Detect which cell encompasses the target text, then output its (X, Y) center coordinate. 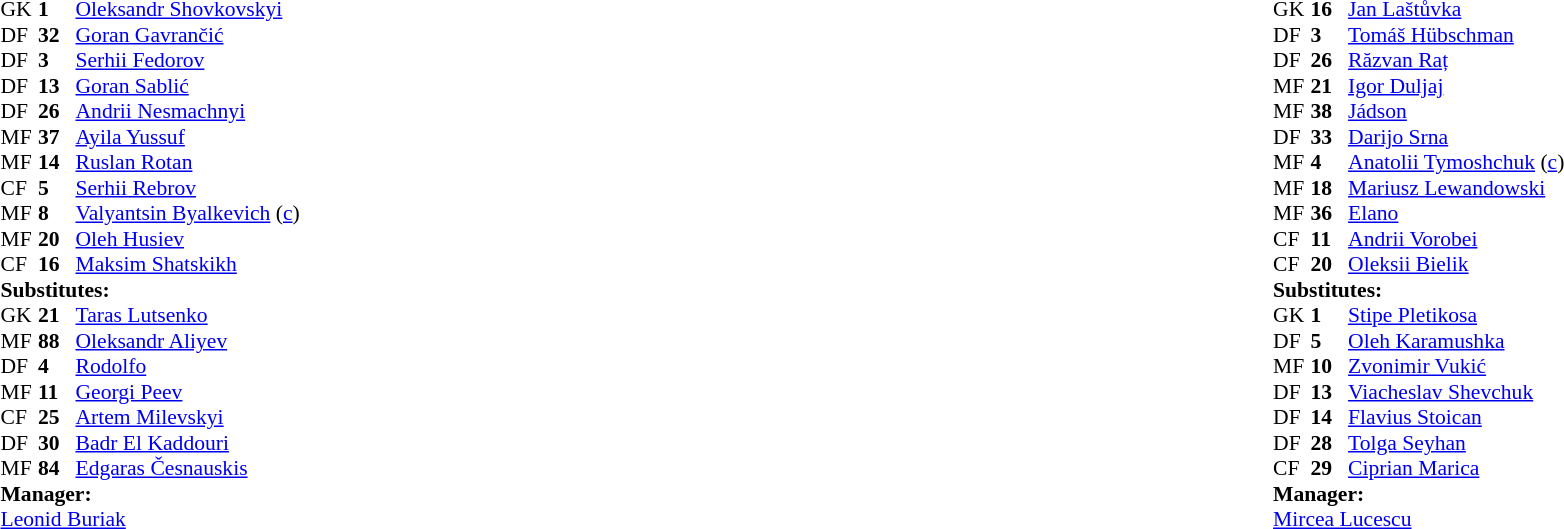
Artem Milevskyi (188, 417)
25 (57, 417)
Badr El Kaddouri (188, 443)
1 (1330, 315)
Elano (1456, 213)
Igor Duljaj (1456, 86)
88 (57, 341)
36 (1330, 213)
Tolga Seyhan (1456, 443)
Anatolii Tymoshchuk (c) (1456, 163)
30 (57, 443)
8 (57, 213)
Stipe Pletikosa (1456, 315)
Goran Sablić (188, 86)
Serhii Fedorov (188, 61)
Serhii Rebrov (188, 188)
Goran Gavrančić (188, 35)
38 (1330, 111)
33 (1330, 137)
Taras Lutsenko (188, 315)
Ciprian Marica (1456, 469)
37 (57, 137)
16 (57, 265)
Oleksii Bielik (1456, 265)
Oleh Husiev (188, 239)
84 (57, 469)
Maksim Shatskikh (188, 265)
Ruslan Rotan (188, 163)
Rodolfo (188, 367)
Oleh Karamushka (1456, 341)
28 (1330, 443)
10 (1330, 367)
Andrii Vorobei (1456, 239)
Mariusz Lewandowski (1456, 188)
Flavius Stoican (1456, 417)
Jádson (1456, 111)
Oleksandr Aliyev (188, 341)
18 (1330, 188)
Viacheslav Shevchuk (1456, 392)
Zvonimir Vukić (1456, 367)
Tomáš Hübschman (1456, 35)
Edgaras Česnauskis (188, 469)
29 (1330, 469)
32 (57, 35)
Valyantsin Byalkevich (c) (188, 213)
Răzvan Raț (1456, 61)
Andrii Nesmachnyi (188, 111)
Ayila Yussuf (188, 137)
Darijo Srna (1456, 137)
Georgi Peev (188, 392)
